Return (x, y) of the center of cell containing provided text 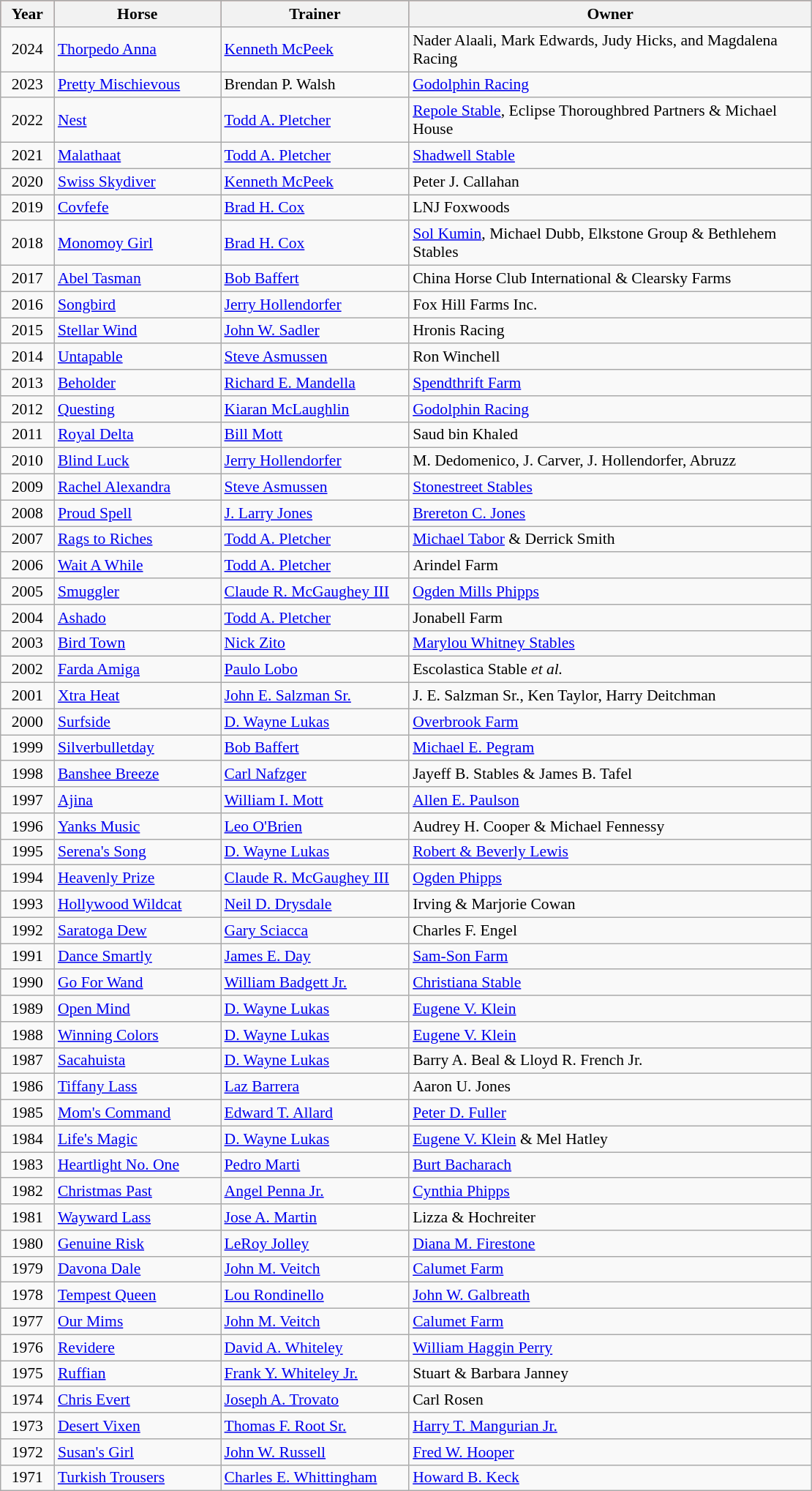
Davona Dale (138, 1269)
Nader Alaali, Mark Edwards, Judy Hicks, and Magdalena Racing (610, 50)
Genuine Risk (138, 1244)
Open Mind (138, 1009)
2016 (28, 304)
Kiaran McLaughlin (315, 409)
Carl Rosen (610, 1400)
Ogden Mills Phipps (610, 591)
Thomas F. Root Sr. (315, 1426)
1986 (28, 1087)
2006 (28, 566)
Diana M. Firestone (610, 1244)
2024 (28, 50)
1990 (28, 983)
Rachel Alexandra (138, 487)
Frank Y. Whiteley Jr. (315, 1374)
Pedro Marti (315, 1165)
Arindel Farm (610, 566)
2020 (28, 182)
Chris Evert (138, 1400)
2019 (28, 208)
Owner (610, 14)
Farda Amiga (138, 670)
Brendan P. Walsh (315, 85)
China Horse Club International & Clearsky Farms (610, 279)
Ashado (138, 618)
Yanks Music (138, 826)
Bill Mott (315, 435)
2017 (28, 279)
Stonestreet Stables (610, 487)
David A. Whiteley (315, 1348)
Malathaat (138, 156)
Charles F. Engel (610, 930)
Laz Barrera (315, 1087)
2013 (28, 383)
1974 (28, 1400)
William Badgett Jr. (315, 983)
Revidere (138, 1348)
Bird Town (138, 643)
Escolastica Stable et al. (610, 670)
1997 (28, 800)
2011 (28, 435)
Stuart & Barbara Janney (610, 1374)
1998 (28, 774)
Stellar Wind (138, 331)
1993 (28, 905)
J. Larry Jones (315, 513)
Saud bin Khaled (610, 435)
Sam-Son Farm (610, 957)
2003 (28, 643)
2009 (28, 487)
M. Dedomenico, J. Carver, J. Hollendorfer, Abruzz (610, 461)
1972 (28, 1452)
Hollywood Wildcat (138, 905)
John W. Sadler (315, 331)
Trainer (315, 14)
Horse (138, 14)
1981 (28, 1217)
Neil D. Drysdale (315, 905)
Rags to Riches (138, 539)
Joseph A. Trovato (315, 1400)
1988 (28, 1035)
Robert & Beverly Lewis (610, 852)
1987 (28, 1061)
2022 (28, 120)
2007 (28, 539)
Fred W. Hooper (610, 1452)
John W. Russell (315, 1452)
Jayeff B. Stables & James B. Tafel (610, 774)
Michael Tabor & Derrick Smith (610, 539)
Irving & Marjorie Cowan (610, 905)
Tiffany Lass (138, 1087)
Ruffian (138, 1374)
2023 (28, 85)
Paulo Lobo (315, 670)
Peter J. Callahan (610, 182)
William I. Mott (315, 800)
1976 (28, 1348)
William Haggin Perry (610, 1348)
1995 (28, 852)
Smuggler (138, 591)
John E. Salzman Sr. (315, 696)
Sacahuista (138, 1061)
2005 (28, 591)
1989 (28, 1009)
Leo O'Brien (315, 826)
2001 (28, 696)
2010 (28, 461)
2008 (28, 513)
Aaron U. Jones (610, 1087)
Ajina (138, 800)
2015 (28, 331)
2004 (28, 618)
1982 (28, 1192)
Ogden Phipps (610, 878)
1971 (28, 1478)
Surfside (138, 722)
James E. Day (315, 957)
1996 (28, 826)
J. E. Salzman Sr., Ken Taylor, Harry Deitchman (610, 696)
Songbird (138, 304)
1979 (28, 1269)
Michael E. Pegram (610, 748)
Untapable (138, 357)
1977 (28, 1322)
2014 (28, 357)
2002 (28, 670)
Sol Kumin, Michael Dubb, Elkstone Group & Bethlehem Stables (610, 243)
1994 (28, 878)
Desert Vixen (138, 1426)
Tempest Queen (138, 1296)
Marylou Whitney Stables (610, 643)
Abel Tasman (138, 279)
Fox Hill Farms Inc. (610, 304)
1973 (28, 1426)
Allen E. Paulson (610, 800)
Pretty Mischievous (138, 85)
Mom's Command (138, 1113)
Christmas Past (138, 1192)
Richard E. Mandella (315, 383)
1992 (28, 930)
Cynthia Phipps (610, 1192)
Xtra Heat (138, 696)
Overbrook Farm (610, 722)
Harry T. Mangurian Jr. (610, 1426)
Peter D. Fuller (610, 1113)
Proud Spell (138, 513)
LeRoy Jolley (315, 1244)
Heavenly Prize (138, 878)
Silverbulletday (138, 748)
Wait A While (138, 566)
Burt Bacharach (610, 1165)
2018 (28, 243)
Edward T. Allard (315, 1113)
Covfefe (138, 208)
Beholder (138, 383)
Howard B. Keck (610, 1478)
Royal Delta (138, 435)
Dance Smartly (138, 957)
Repole Stable, Eclipse Thoroughbred Partners & Michael House (610, 120)
Monomoy Girl (138, 243)
Wayward Lass (138, 1217)
1980 (28, 1244)
Carl Nafzger (315, 774)
Lizza & Hochreiter (610, 1217)
Ron Winchell (610, 357)
1985 (28, 1113)
1991 (28, 957)
Go For Wand (138, 983)
1984 (28, 1139)
Spendthrift Farm (610, 383)
Nick Zito (315, 643)
Hronis Racing (610, 331)
Gary Sciacca (315, 930)
Blind Luck (138, 461)
2012 (28, 409)
Heartlight No. One (138, 1165)
Jonabell Farm (610, 618)
2021 (28, 156)
Barry A. Beal & Lloyd R. French Jr. (610, 1061)
Life's Magic (138, 1139)
Brereton C. Jones (610, 513)
1978 (28, 1296)
2000 (28, 722)
Lou Rondinello (315, 1296)
LNJ Foxwoods (610, 208)
Questing (138, 409)
John W. Galbreath (610, 1296)
Christiana Stable (610, 983)
Audrey H. Cooper & Michael Fennessy (610, 826)
Turkish Trousers (138, 1478)
Year (28, 14)
Swiss Skydiver (138, 182)
Eugene V. Klein & Mel Hatley (610, 1139)
Susan's Girl (138, 1452)
Serena's Song (138, 852)
Saratoga Dew (138, 930)
1999 (28, 748)
Banshee Breeze (138, 774)
Jose A. Martin (315, 1217)
Nest (138, 120)
Charles E. Whittingham (315, 1478)
Our Mims (138, 1322)
1975 (28, 1374)
Angel Penna Jr. (315, 1192)
Thorpedo Anna (138, 50)
1983 (28, 1165)
Shadwell Stable (610, 156)
Winning Colors (138, 1035)
